Scan for the cell matching the given text and deliver its [X, Y] coordinate at center. 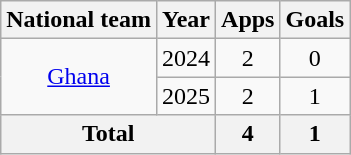
Ghana [79, 77]
0 [315, 58]
Year [186, 20]
Goals [315, 20]
2024 [186, 58]
Apps [248, 20]
National team [79, 20]
Total [108, 134]
4 [248, 134]
2025 [186, 96]
